Return [x, y] of the center of cell containing provided text 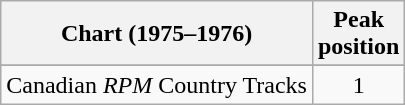
Canadian RPM Country Tracks [157, 85]
Chart (1975–1976) [157, 34]
1 [358, 85]
Peakposition [358, 34]
